Capture the cell that displays the provided text and extract its [x, y] central coordinate. 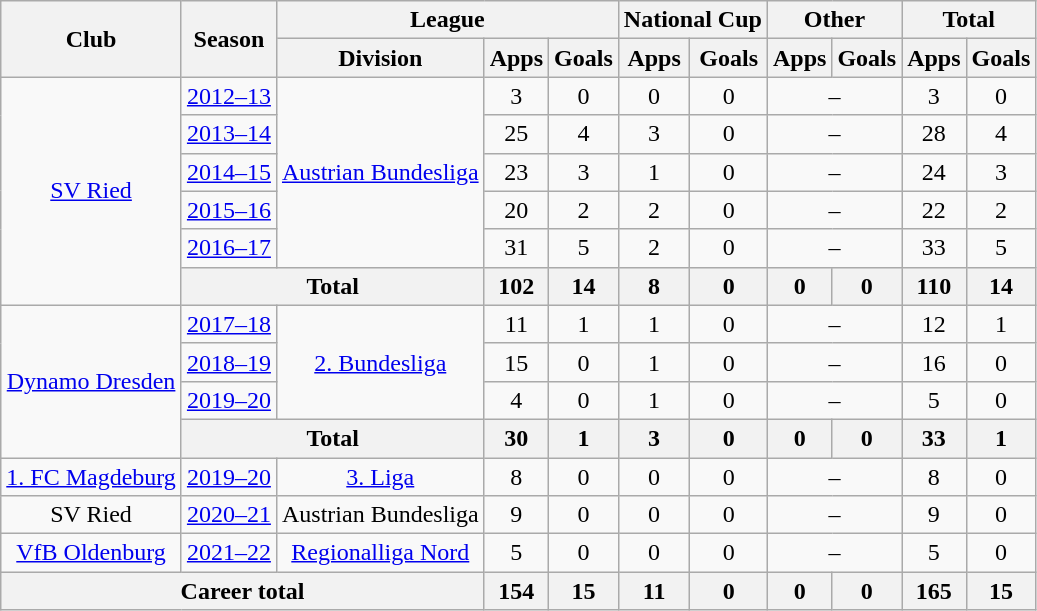
League [447, 20]
16 [934, 362]
Dynamo Dresden [92, 381]
165 [934, 591]
Career total [242, 591]
National Cup [692, 20]
1. FC Magdeburg [92, 477]
30 [516, 438]
2017–18 [228, 324]
25 [516, 134]
31 [516, 248]
2013–14 [228, 134]
2021–22 [228, 553]
Other [834, 20]
Regionalliga Nord [380, 553]
Season [228, 39]
2015–16 [228, 210]
102 [516, 286]
23 [516, 172]
2016–17 [228, 248]
2012–13 [228, 96]
2014–15 [228, 172]
20 [516, 210]
3. Liga [380, 477]
2018–19 [228, 362]
22 [934, 210]
110 [934, 286]
2. Bundesliga [380, 362]
12 [934, 324]
154 [516, 591]
Club [92, 39]
VfB Oldenburg [92, 553]
28 [934, 134]
2020–21 [228, 515]
24 [934, 172]
Division [380, 58]
